Scan for the cell matching the given text and deliver its [X, Y] coordinate at center. 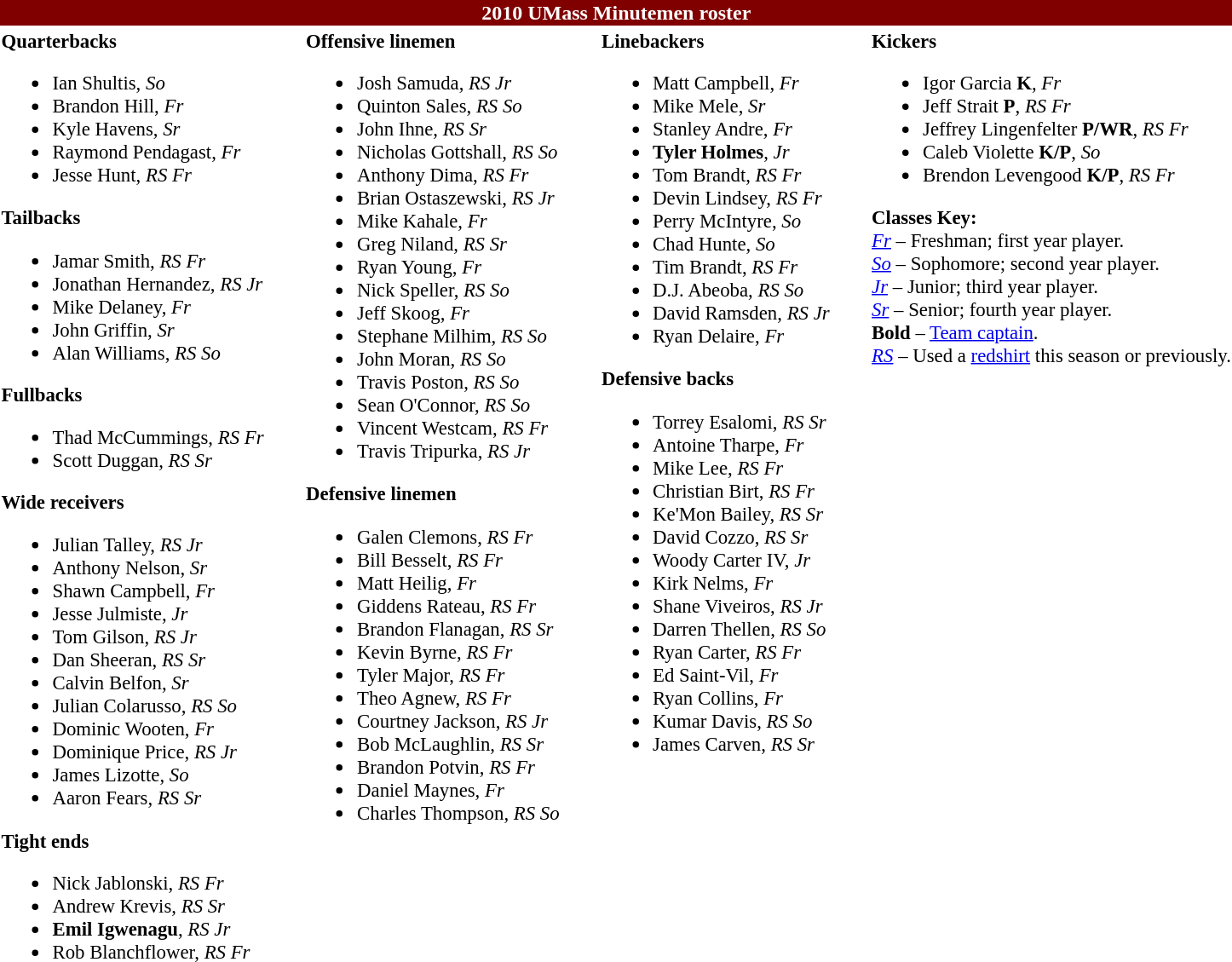
2010 UMass Minutemen roster [616, 13]
